Capture the cell that displays the provided text and extract its (x, y) central coordinate. 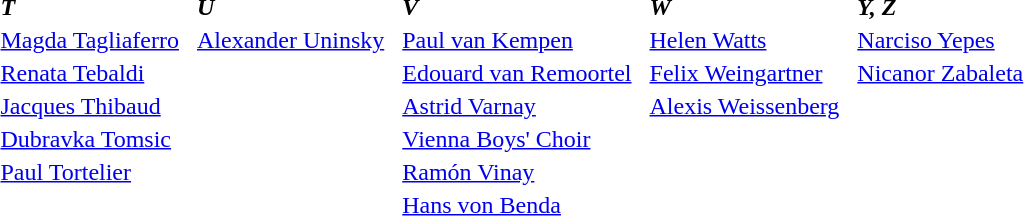
Ramón Vinay (517, 172)
Alexander Uninsky (290, 40)
Astrid Varnay (517, 106)
Paul van Kempen (517, 40)
Alexis Weissenberg (744, 106)
Helen Watts (744, 40)
Felix Weingartner (744, 73)
Vienna Boys' Choir (517, 139)
Edouard van Remoortel (517, 73)
